Provide the (x, y) coordinate of the cell's center where the given text is located.  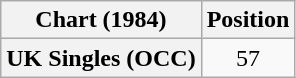
Chart (1984) (101, 20)
UK Singles (OCC) (101, 58)
57 (248, 58)
Position (248, 20)
